Determine the [X, Y] coordinate at the center of the cell enclosing the given text.  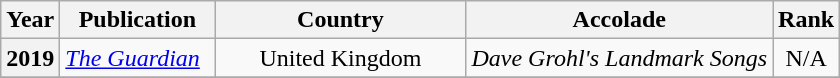
The Guardian [138, 58]
United Kingdom [340, 58]
Year [30, 20]
Dave Grohl's Landmark Songs [620, 58]
2019 [30, 58]
Country [340, 20]
Accolade [620, 20]
Rank [806, 20]
N/A [806, 58]
Publication [138, 20]
